Determine the (x, y) coordinate at the center of the cell enclosing the given text.  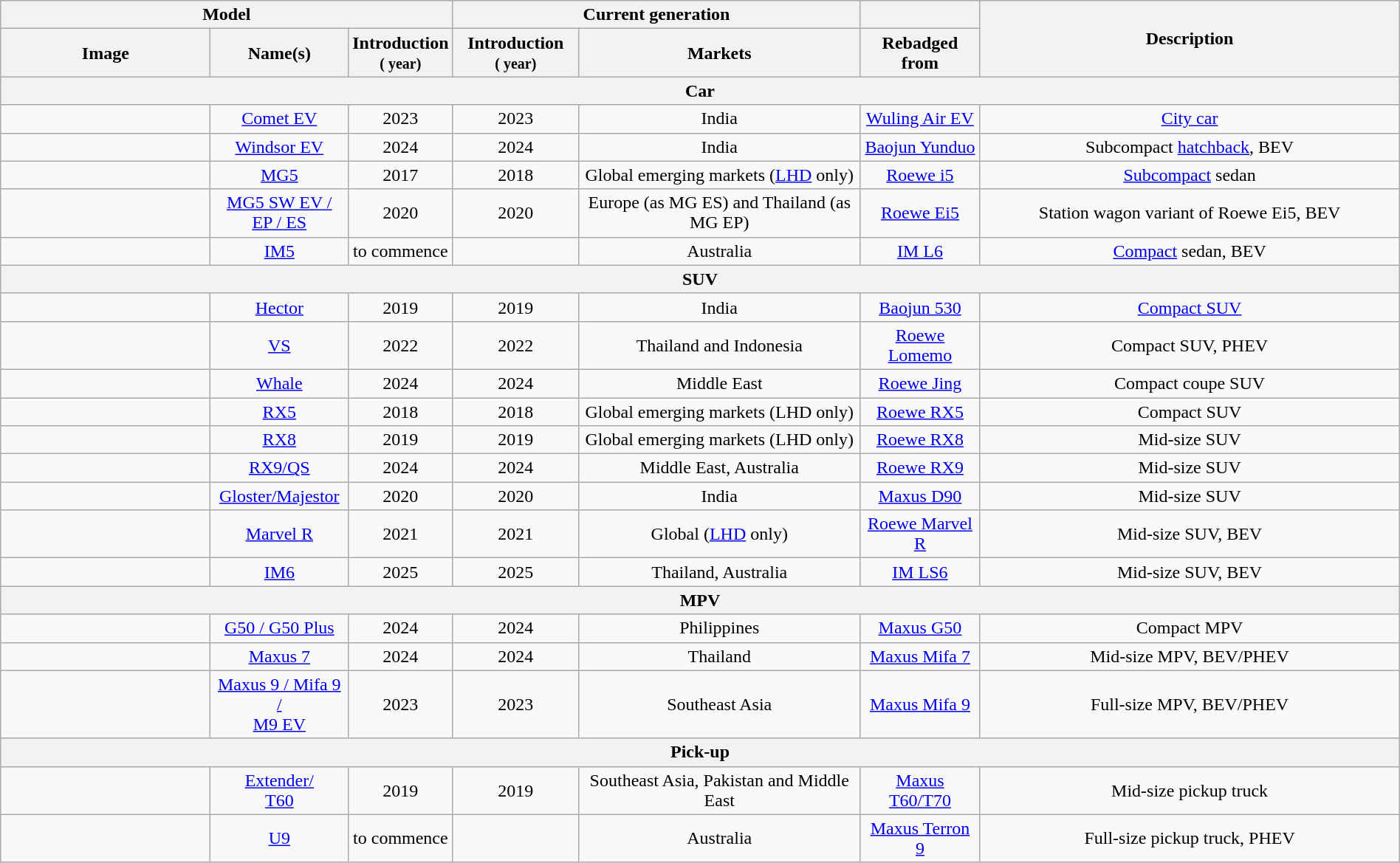
Roewe RX5 (920, 411)
RX9/QS (279, 468)
Roewe Ei5 (920, 213)
Global (LHD only) (719, 534)
Southeast Asia, Pakistan and Middle East (719, 790)
Comet EV (279, 119)
Compact sedan, BEV (1190, 251)
Middle East, Australia (719, 468)
Roewe i5 (920, 175)
2017 (400, 175)
IM5 (279, 251)
Thailand and Indonesia (719, 345)
Southeast Asia (719, 704)
Pick-up (700, 752)
RX5 (279, 411)
Maxus T60/T70 (920, 790)
Marvel R (279, 534)
Name(s) (279, 53)
Wuling Air EV (920, 119)
MPV (700, 600)
Maxus G50 (920, 628)
Subcompact hatchback, BEV (1190, 147)
VS (279, 345)
MG5 (279, 175)
Thailand (719, 656)
Rebadged from (920, 53)
Station wagon variant of Roewe Ei5, BEV (1190, 213)
Description (1190, 38)
Whale (279, 383)
Compact MPV (1190, 628)
Middle East (719, 383)
IM LS6 (920, 572)
Maxus Terron 9 (920, 839)
Roewe RX9 (920, 468)
Compact coupe SUV (1190, 383)
Model (227, 15)
Baojun Yunduo (920, 147)
Roewe Jing (920, 383)
Image (106, 53)
Full-size MPV, BEV/PHEV (1190, 704)
IM6 (279, 572)
SUV (700, 279)
IM L6 (920, 251)
Maxus Mifa 9 (920, 704)
Maxus D90 (920, 496)
Hector (279, 307)
Subcompact sedan (1190, 175)
Roewe RX8 (920, 440)
Mid-size MPV, BEV/PHEV (1190, 656)
Gloster/Majestor (279, 496)
Maxus 9 / Mifa 9 / M9 EV (279, 704)
Car (700, 91)
Full-size pickup truck, PHEV (1190, 839)
U9 (279, 839)
Current generation (656, 15)
Mid-size pickup truck (1190, 790)
Windsor EV (279, 147)
Philippines (719, 628)
Maxus 7 (279, 656)
Maxus Mifa 7 (920, 656)
MG5 SW EV / EP / ES (279, 213)
Compact SUV, PHEV (1190, 345)
G50 / G50 Plus (279, 628)
City car (1190, 119)
Thailand, Australia (719, 572)
Markets (719, 53)
Europe (as MG ES) and Thailand (as MG EP) (719, 213)
Extender/T60 (279, 790)
Baojun 530 (920, 307)
Roewe Marvel R (920, 534)
RX8 (279, 440)
Roewe Lomemo (920, 345)
